Identify which cell holds the provided text, then report its (X, Y) central coordinate. 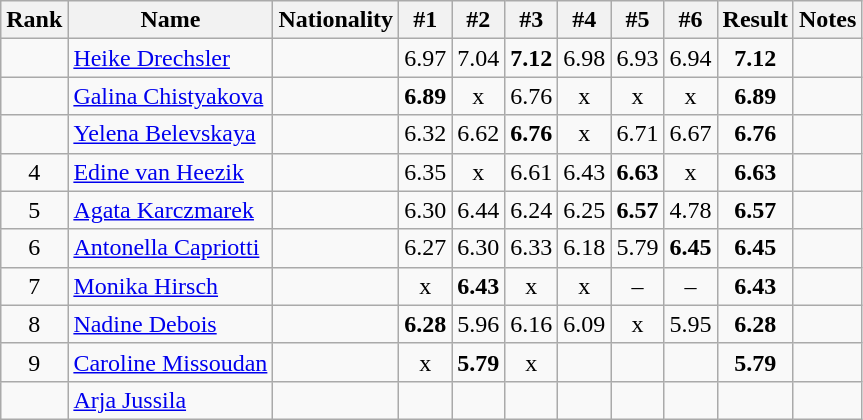
#2 (478, 20)
6.25 (584, 210)
6.93 (638, 58)
Galina Chistyakova (170, 96)
6.62 (478, 134)
4 (34, 172)
Result (755, 20)
6.32 (426, 134)
#4 (584, 20)
9 (34, 362)
Edine van Heezik (170, 172)
6.98 (584, 58)
Notes (827, 20)
Caroline Missoudan (170, 362)
Name (170, 20)
#1 (426, 20)
Agata Karczmarek (170, 210)
Heike Drechsler (170, 58)
6.44 (478, 210)
Nadine Debois (170, 324)
8 (34, 324)
6 (34, 248)
5 (34, 210)
6.09 (584, 324)
Yelena Belevskaya (170, 134)
#3 (532, 20)
4.78 (690, 210)
6.16 (532, 324)
Rank (34, 20)
6.35 (426, 172)
6.67 (690, 134)
5.96 (478, 324)
#5 (638, 20)
5.95 (690, 324)
#6 (690, 20)
Arja Jussila (170, 400)
6.33 (532, 248)
6.71 (638, 134)
6.27 (426, 248)
Monika Hirsch (170, 286)
6.97 (426, 58)
6.24 (532, 210)
6.94 (690, 58)
6.18 (584, 248)
Nationality (336, 20)
7.04 (478, 58)
7 (34, 286)
Antonella Capriotti (170, 248)
6.61 (532, 172)
